Extract the (X, Y) coordinate from the center of the cell holding the provided text.  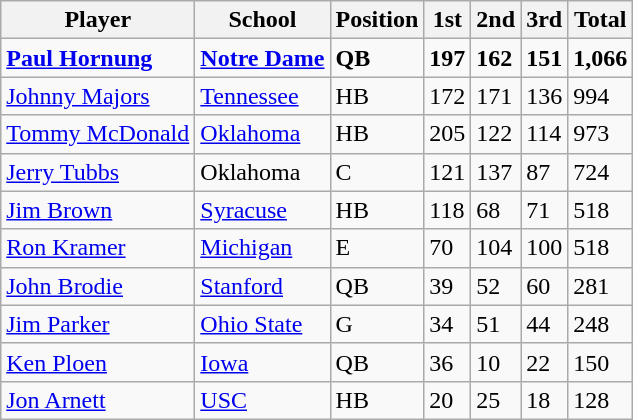
Ron Kramer (98, 248)
114 (544, 134)
10 (496, 362)
34 (448, 324)
70 (448, 248)
2nd (496, 20)
John Brodie (98, 286)
994 (600, 96)
Position (377, 20)
Tennessee (262, 96)
Notre Dame (262, 58)
205 (448, 134)
136 (544, 96)
C (377, 172)
Iowa (262, 362)
100 (544, 248)
Syracuse (262, 210)
USC (262, 400)
68 (496, 210)
Johnny Majors (98, 96)
G (377, 324)
248 (600, 324)
Ohio State (262, 324)
171 (496, 96)
44 (544, 324)
39 (448, 286)
Stanford (262, 286)
104 (496, 248)
Ken Ploen (98, 362)
87 (544, 172)
973 (600, 134)
51 (496, 324)
52 (496, 286)
25 (496, 400)
Jon Arnett (98, 400)
71 (544, 210)
Jerry Tubbs (98, 172)
197 (448, 58)
22 (544, 362)
118 (448, 210)
121 (448, 172)
1,066 (600, 58)
Jim Brown (98, 210)
20 (448, 400)
Paul Hornung (98, 58)
150 (600, 362)
60 (544, 286)
18 (544, 400)
281 (600, 286)
128 (600, 400)
36 (448, 362)
School (262, 20)
172 (448, 96)
137 (496, 172)
122 (496, 134)
Tommy McDonald (98, 134)
1st (448, 20)
162 (496, 58)
E (377, 248)
3rd (544, 20)
724 (600, 172)
Total (600, 20)
Jim Parker (98, 324)
151 (544, 58)
Player (98, 20)
Michigan (262, 248)
